Determine the (x, y) coordinate at the center of the cell enclosing the given text.  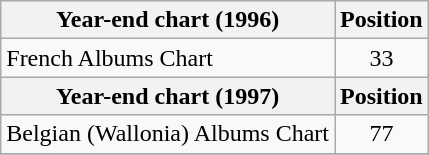
Year-end chart (1996) (168, 20)
77 (381, 134)
33 (381, 58)
Year-end chart (1997) (168, 96)
Belgian (Wallonia) Albums Chart (168, 134)
French Albums Chart (168, 58)
